Provide the (x, y) coordinate of the cell's center where the given text is located.  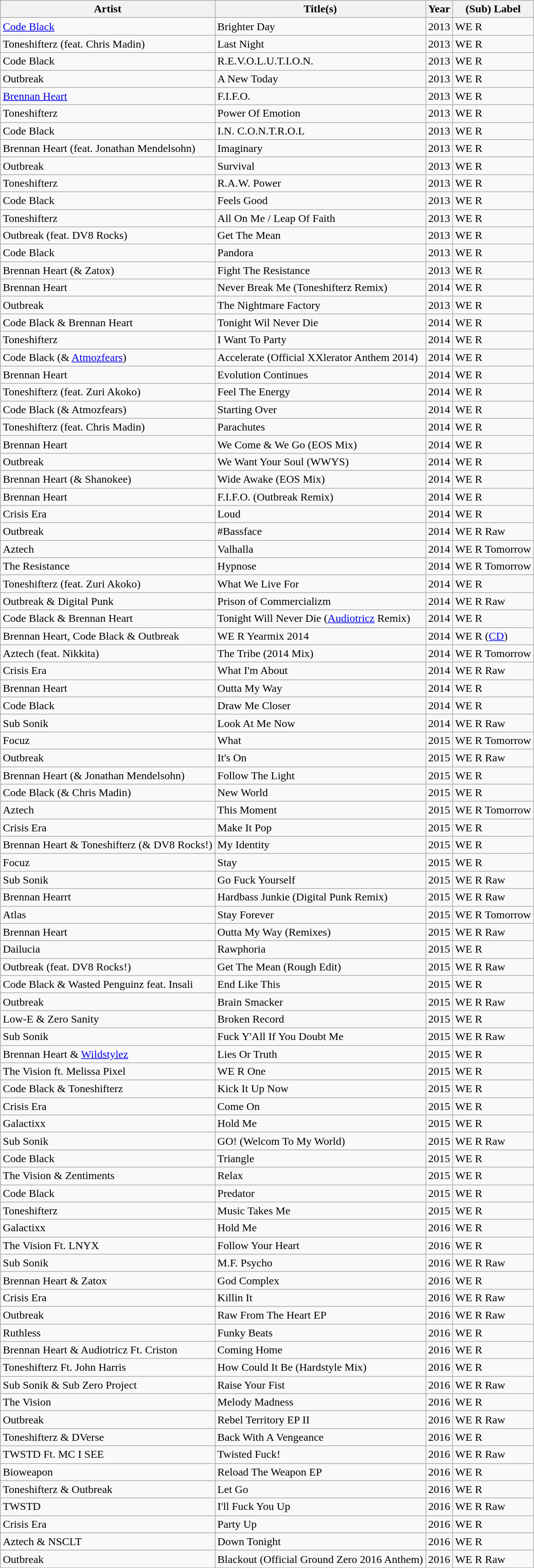
New World (320, 793)
Dailucia (108, 949)
Follow Your Heart (320, 1245)
R.E.V.O.L.U.T.I.O.N. (320, 61)
Toneshifterz & Outbreak (108, 1489)
Year (439, 9)
M.F. Psycho (320, 1263)
Wide Awake (EOS Mix) (320, 479)
Brennan Heart & Wildstylez (108, 1054)
Make It Pop (320, 828)
The Tribe (2014 Mix) (320, 653)
R.A.W. Power (320, 183)
Brain Smacker (320, 1002)
Brennan Hearrt (108, 897)
Twisted Fuck! (320, 1455)
Brennan Heart (& Jonathan Mendelsohn) (108, 776)
We Come & We Go (EOS Mix) (320, 444)
Prison of Commercializm (320, 601)
Fuck Y'All If You Doubt Me (320, 1036)
Lies Or Truth (320, 1054)
Stay (320, 862)
Outta My Way (Remixes) (320, 932)
WE R Yearmix 2014 (320, 636)
Parachutes (320, 427)
Brighter Day (320, 27)
The Nightmare Factory (320, 305)
Pandora (320, 253)
What I'm About (320, 671)
Melody Madness (320, 1402)
Brennan Heart (& Shanokee) (108, 479)
Get The Mean (Rough Edit) (320, 967)
Atlas (108, 915)
A New Today (320, 79)
(Sub) Label (493, 9)
All On Me / Leap Of Faith (320, 218)
Code Black & Wasted Penguinz feat. Insali (108, 984)
Brennan Heart & Zatox (108, 1280)
Raw From The Heart EP (320, 1315)
The Vision (108, 1402)
Kick It Up Now (320, 1089)
WE R One (320, 1072)
Survival (320, 166)
Rebel Territory EP II (320, 1420)
Down Tonight (320, 1541)
Reload The Weapon EP (320, 1472)
F.I.F.O. (320, 96)
Back With A Vengeance (320, 1437)
Evolution Continues (320, 375)
Party Up (320, 1524)
Coming Home (320, 1350)
It's On (320, 758)
Broken Record (320, 1019)
Tonight Will Never Die (Audiotricz Remix) (320, 619)
Artist (108, 9)
Follow The Light (320, 776)
Blackout (Official Ground Zero 2016 Anthem) (320, 1559)
Code Black (& Chris Madin) (108, 793)
Come On (320, 1106)
The Vision & Zentiments (108, 1176)
Imaginary (320, 148)
Brennan Heart & Audiotricz Ft. Criston (108, 1350)
Killin It (320, 1298)
Look At Me Now (320, 723)
Feels Good (320, 200)
God Complex (320, 1280)
Valhalla (320, 549)
Title(s) (320, 9)
The Vision Ft. LNYX (108, 1245)
Predator (320, 1193)
Stay Forever (320, 915)
Relax (320, 1176)
Toneshifterz Ft. John Harris (108, 1368)
Brennan Heart (& Zatox) (108, 270)
Starting Over (320, 410)
Funky Beats (320, 1333)
Fight The Resistance (320, 270)
Aztech (feat. Nikkita) (108, 653)
Power Of Emotion (320, 113)
I Want To Party (320, 340)
Triangle (320, 1158)
Draw Me Closer (320, 706)
Ruthless (108, 1333)
We Want Your Soul (WWYS) (320, 462)
Sub Sonik & Sub Zero Project (108, 1385)
What (320, 740)
Outta My Way (320, 688)
#Bassface (320, 532)
Outbreak (feat. DV8 Rocks!) (108, 967)
Never Break Me (Toneshifterz Remix) (320, 288)
Brennan Heart & Toneshifterz (& DV8 Rocks!) (108, 845)
Brennan Heart (feat. Jonathan Mendelsohn) (108, 148)
The Vision ft. Melissa Pixel (108, 1072)
I.N. C.O.N.T.R.O.L (320, 131)
Aztech & NSCLT (108, 1541)
Let Go (320, 1489)
Tonight Wil Never Die (320, 323)
Get The Mean (320, 236)
Last Night (320, 44)
I'll Fuck You Up (320, 1507)
TWSTD Ft. MC I SEE (108, 1455)
F.I.F.O. (Outbreak Remix) (320, 496)
Bioweapon (108, 1472)
My Identity (320, 845)
The Resistance (108, 566)
Rawphoria (320, 949)
Raise Your Fist (320, 1385)
GO! (Welcom To My World) (320, 1141)
How Could It Be (Hardstyle Mix) (320, 1368)
Hypnose (320, 566)
What We Live For (320, 584)
Go Fuck Yourself (320, 880)
TWSTD (108, 1507)
Outbreak (feat. DV8 Rocks) (108, 236)
Toneshifterz & DVerse (108, 1437)
Outbreak & Digital Punk (108, 601)
WE R (CD) (493, 636)
Loud (320, 514)
Code Black & Toneshifterz (108, 1089)
Low-E & Zero Sanity (108, 1019)
This Moment (320, 810)
End Like This (320, 984)
Feel The Energy (320, 392)
Music Takes Me (320, 1211)
Hardbass Junkie (Digital Punk Remix) (320, 897)
Accelerate (Official XXlerator Anthem 2014) (320, 357)
Brennan Heart, Code Black & Outbreak (108, 636)
